Search for the cell housing the specified text and yield its (X, Y) center coordinate. 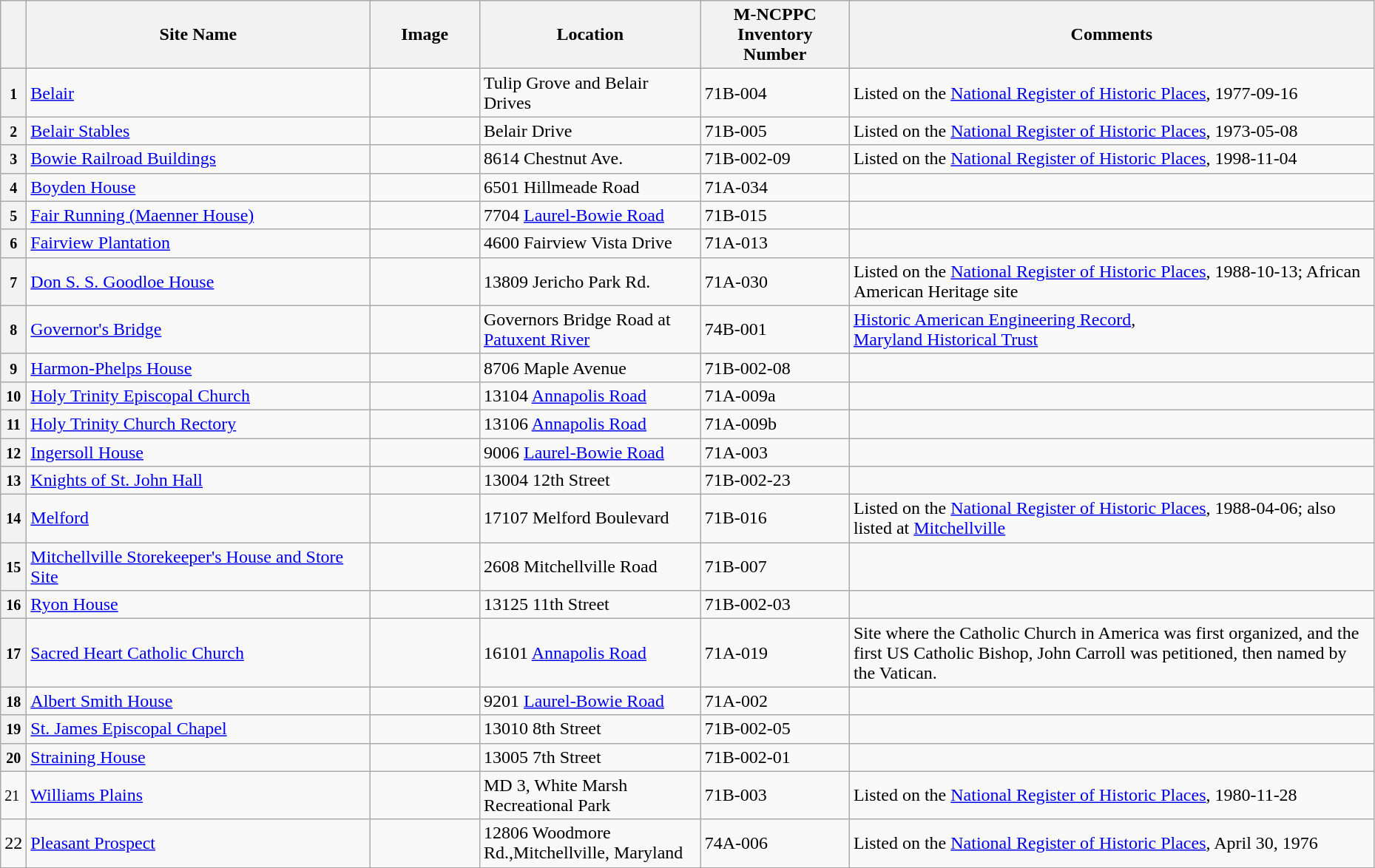
Historic American Engineering Record,Maryland Historical Trust (1111, 330)
Site Name (198, 35)
Ryon House (198, 605)
9201 Laurel-Bowie Road (590, 701)
1 (13, 93)
16101 Annapolis Road (590, 653)
Belair Stables (198, 131)
13004 12th Street (590, 481)
Fairview Plantation (198, 243)
13005 7th Street (590, 757)
Holy Trinity Church Rectory (198, 424)
13 (13, 481)
3 (13, 159)
71A-013 (775, 243)
Mitchellville Storekeeper's House and Store Site (198, 566)
Belair Drive (590, 131)
19 (13, 729)
10 (13, 396)
Comments (1111, 35)
14 (13, 519)
Listed on the National Register of Historic Places, 1998-11-04 (1111, 159)
Tulip Grove and Belair Drives (590, 93)
Ingersoll House (198, 452)
9006 Laurel-Bowie Road (590, 452)
71A-034 (775, 187)
Listed on the National Register of Historic Places, 1973-05-08 (1111, 131)
71A-019 (775, 653)
9 (13, 367)
Straining House (198, 757)
Boyden House (198, 187)
Sacred Heart Catholic Church (198, 653)
71A-009a (775, 396)
8 (13, 330)
71B-002-23 (775, 481)
Fair Running (Maenner House) (198, 215)
Listed on the National Register of Historic Places, 1988-04-06; also listed at Mitchellville (1111, 519)
16 (13, 605)
13010 8th Street (590, 729)
20 (13, 757)
Melford (198, 519)
Williams Plains (198, 796)
7704 Laurel-Bowie Road (590, 215)
71A-009b (775, 424)
12806 Woodmore Rd.,Mitchellville, Maryland (590, 843)
71B-002-09 (775, 159)
Holy Trinity Episcopal Church (198, 396)
18 (13, 701)
71A-002 (775, 701)
8706 Maple Avenue (590, 367)
71B-005 (775, 131)
Listed on the National Register of Historic Places, April 30, 1976 (1111, 843)
6 (13, 243)
M-NCPPC Inventory Number (775, 35)
Harmon-Phelps House (198, 367)
71B-002-08 (775, 367)
15 (13, 566)
2608 Mitchellville Road (590, 566)
11 (13, 424)
12 (13, 452)
71A-030 (775, 281)
6501 Hillmeade Road (590, 187)
71B-007 (775, 566)
21 (13, 796)
71B-015 (775, 215)
71B-002-01 (775, 757)
Governors Bridge Road at Patuxent River (590, 330)
8614 Chestnut Ave. (590, 159)
71B-016 (775, 519)
17107 Melford Boulevard (590, 519)
Pleasant Prospect (198, 843)
Image (425, 35)
71B-003 (775, 796)
Location (590, 35)
2 (13, 131)
17 (13, 653)
5 (13, 215)
Listed on the National Register of Historic Places, 1980-11-28 (1111, 796)
Knights of St. John Hall (198, 481)
MD 3, White Marsh Recreational Park (590, 796)
71B-002-05 (775, 729)
22 (13, 843)
St. James Episcopal Chapel (198, 729)
74B-001 (775, 330)
13106 Annapolis Road (590, 424)
71B-002-03 (775, 605)
4 (13, 187)
4600 Fairview Vista Drive (590, 243)
13125 11th Street (590, 605)
13104 Annapolis Road (590, 396)
Albert Smith House (198, 701)
Belair (198, 93)
74A-006 (775, 843)
Don S. S. Goodloe House (198, 281)
13809 Jericho Park Rd. (590, 281)
Bowie Railroad Buildings (198, 159)
Listed on the National Register of Historic Places, 1977-09-16 (1111, 93)
Governor's Bridge (198, 330)
71A-003 (775, 452)
Listed on the National Register of Historic Places, 1988-10-13; African American Heritage site (1111, 281)
71B-004 (775, 93)
7 (13, 281)
